Pinpoint the cell where the given text exists, returning its (X, Y) midpoint coordinate. 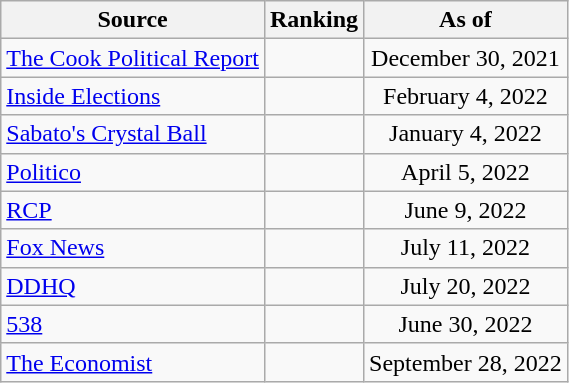
RCP (133, 210)
July 20, 2022 (466, 286)
Inside Elections (133, 96)
July 11, 2022 (466, 248)
Fox News (133, 248)
June 9, 2022 (466, 210)
DDHQ (133, 286)
538 (133, 324)
The Economist (133, 362)
As of (466, 20)
April 5, 2022 (466, 172)
January 4, 2022 (466, 134)
The Cook Political Report (133, 58)
December 30, 2021 (466, 58)
Politico (133, 172)
Sabato's Crystal Ball (133, 134)
February 4, 2022 (466, 96)
Source (133, 20)
September 28, 2022 (466, 362)
June 30, 2022 (466, 324)
Ranking (314, 20)
